For the text-containing cell, return its midpoint in (X, Y) coordinate format. 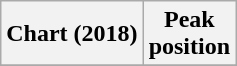
Peak position (189, 34)
Chart (2018) (72, 34)
